From the cell containing the given text, extract its center point as (x, y) coordinate. 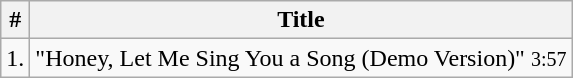
Title (301, 20)
1. (16, 58)
"Honey, Let Me Sing You a Song (Demo Version)" 3:57 (301, 58)
# (16, 20)
